Extract the [x, y] coordinate from the center of the cell holding the provided text.  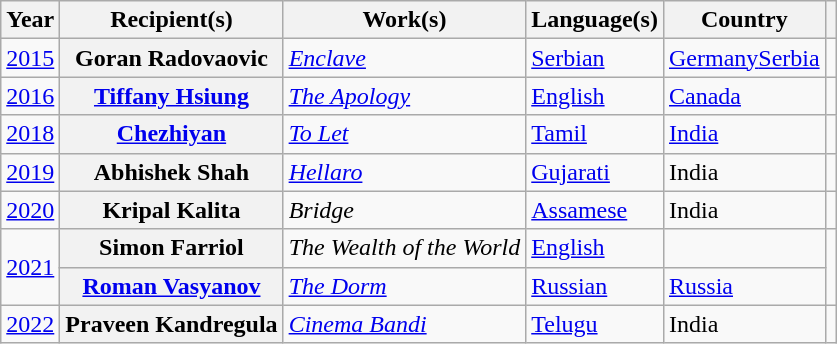
2015 [30, 58]
The Wealth of the World [404, 248]
Russia [744, 286]
2018 [30, 134]
To Let [404, 134]
2019 [30, 172]
Canada [744, 96]
Country [744, 20]
The Apology [404, 96]
Telugu [595, 324]
Roman Vasyanov [172, 286]
2016 [30, 96]
Serbian [595, 58]
GermanySerbia [744, 58]
Gujarati [595, 172]
Cinema Bandi [404, 324]
Chezhiyan [172, 134]
Tiffany Hsiung [172, 96]
Year [30, 20]
Enclave [404, 58]
Praveen Kandregula [172, 324]
Kripal Kalita [172, 210]
Language(s) [595, 20]
Work(s) [404, 20]
Russian [595, 286]
2021 [30, 267]
Recipient(s) [172, 20]
Bridge [404, 210]
2020 [30, 210]
Goran Radovaovic [172, 58]
Hellaro [404, 172]
Assamese [595, 210]
Tamil [595, 134]
The Dorm [404, 286]
Abhishek Shah [172, 172]
2022 [30, 324]
Simon Farriol [172, 248]
